Provide the (x, y) coordinate of the cell's center where the given text is located.  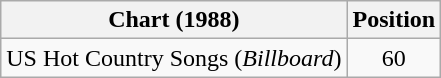
Position (394, 20)
US Hot Country Songs (Billboard) (174, 58)
60 (394, 58)
Chart (1988) (174, 20)
